For the text-containing cell, return its midpoint in [X, Y] coordinate format. 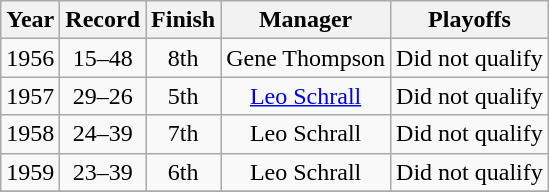
Finish [184, 20]
5th [184, 96]
6th [184, 172]
1959 [30, 172]
Record [103, 20]
Gene Thompson [306, 58]
8th [184, 58]
Year [30, 20]
24–39 [103, 134]
23–39 [103, 172]
1956 [30, 58]
1958 [30, 134]
Playoffs [470, 20]
1957 [30, 96]
29–26 [103, 96]
7th [184, 134]
15–48 [103, 58]
Manager [306, 20]
